Extract the (x, y) coordinate from the center of the cell holding the provided text.  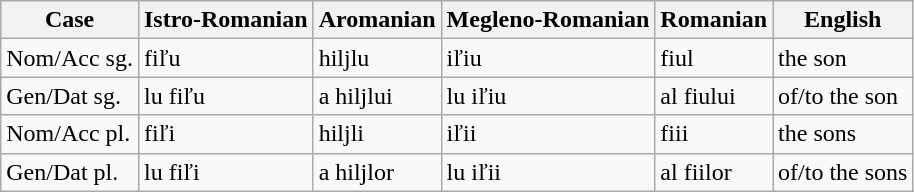
lu fiľu (226, 96)
hiljli (377, 134)
fiii (714, 134)
lu iľii (548, 172)
fiľu (226, 58)
of/to the sons (843, 172)
Megleno-Romanian (548, 20)
Nom/Acc pl. (70, 134)
the son (843, 58)
Aromanian (377, 20)
hiljlu (377, 58)
Istro-Romanian (226, 20)
the sons (843, 134)
Romanian (714, 20)
a hiljlui (377, 96)
Gen/Dat sg. (70, 96)
Gen/Dat pl. (70, 172)
English (843, 20)
fiul (714, 58)
a hiljlor (377, 172)
fiľi (226, 134)
lu fiľi (226, 172)
of/to the son (843, 96)
al fiilor (714, 172)
lu iľiu (548, 96)
Case (70, 20)
iľii (548, 134)
al fiului (714, 96)
iľiu (548, 58)
Nom/Acc sg. (70, 58)
